Find where the given text appears and provide that cell's center as (X, Y) coordinate. 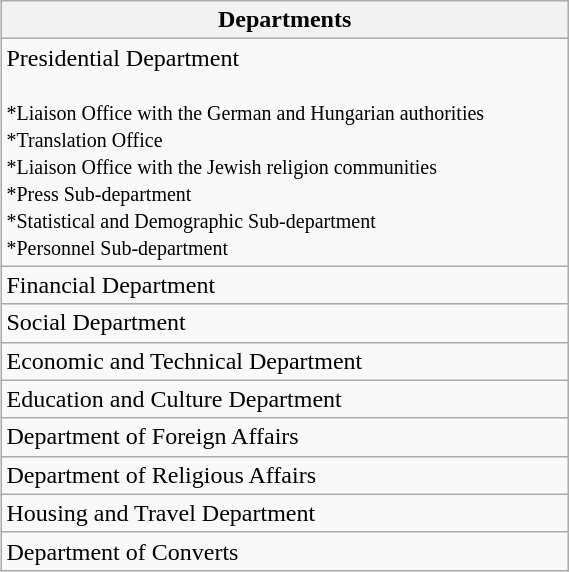
Housing and Travel Department (284, 513)
Financial Department (284, 285)
Department of Converts (284, 551)
Department of Religious Affairs (284, 475)
Economic and Technical Department (284, 361)
Department of Foreign Affairs (284, 437)
Education and Culture Department (284, 399)
Social Department (284, 323)
Departments (284, 20)
